Capture the cell that displays the provided text and extract its (X, Y) central coordinate. 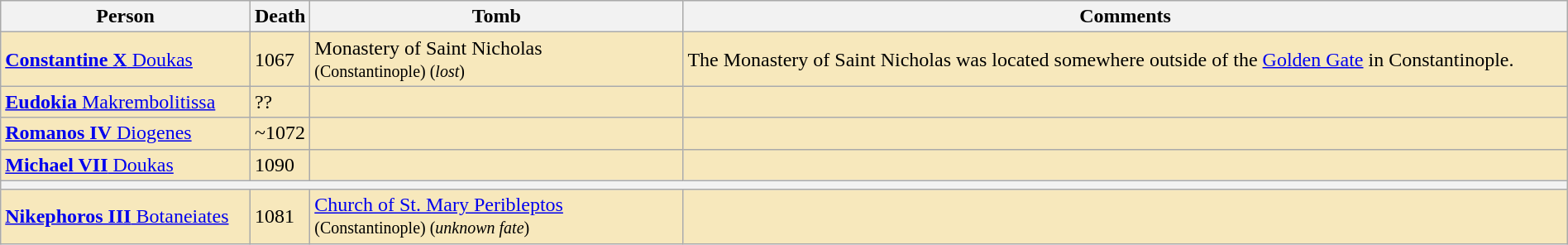
Church of St. Mary Peribleptos(Constantinople) (unknown fate) (496, 217)
Nikephoros III Botaneiates (126, 217)
1090 (280, 165)
The Monastery of Saint Nicholas was located somewhere outside of the Golden Gate in Constantinople. (1125, 60)
Michael VII Doukas (126, 165)
1067 (280, 60)
1081 (280, 217)
Person (126, 17)
?? (280, 102)
Eudokia Makrembolitissa (126, 102)
Tomb (496, 17)
Constantine X Doukas (126, 60)
Death (280, 17)
Comments (1125, 17)
Monastery of Saint Nicholas(Constantinople) (lost) (496, 60)
Romanos IV Diogenes (126, 133)
~1072 (280, 133)
